Determine the [x, y] coordinate at the center of the cell enclosing the given text.  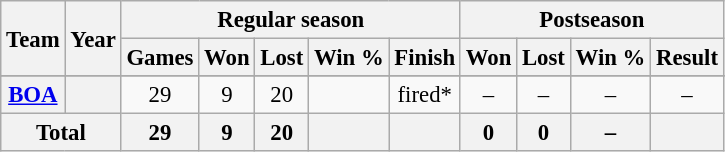
Finish [424, 58]
Games [160, 58]
Postseason [592, 20]
Year [93, 38]
Result [688, 58]
fired* [424, 95]
Total [61, 133]
Team [33, 38]
Regular season [290, 20]
BOA [33, 95]
